Pinpoint the cell where the given text exists, returning its (x, y) midpoint coordinate. 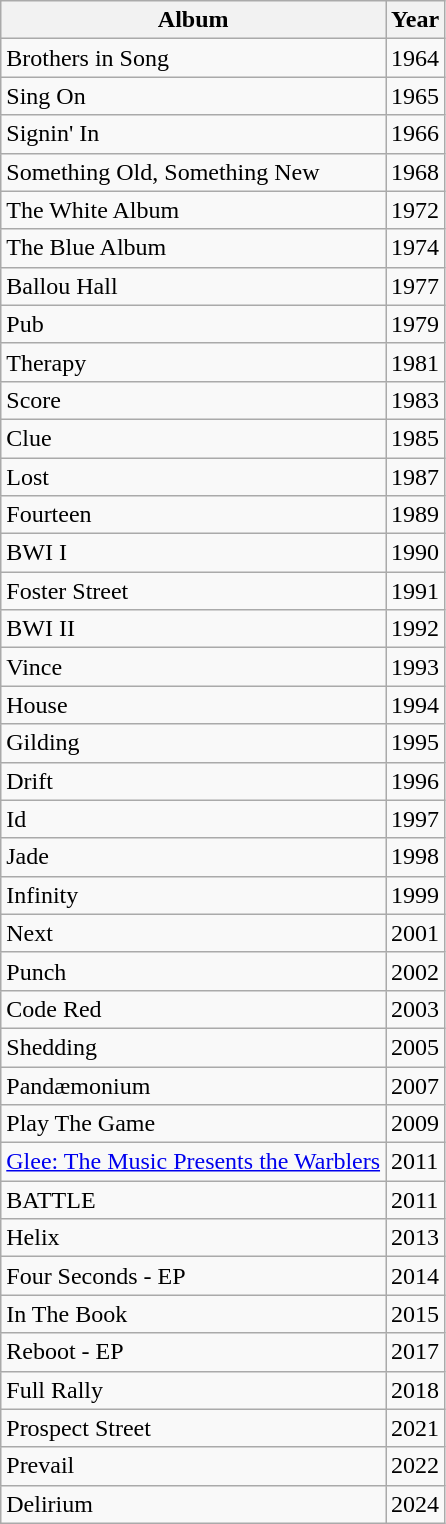
House (194, 705)
2024 (416, 1504)
1966 (416, 134)
BWI II (194, 629)
Infinity (194, 895)
Album (194, 20)
2017 (416, 1352)
1998 (416, 857)
Four Seconds - EP (194, 1276)
1991 (416, 591)
Prospect Street (194, 1428)
1990 (416, 553)
Next (194, 933)
Delirium (194, 1504)
2007 (416, 1085)
2013 (416, 1238)
Gilding (194, 743)
Drift (194, 781)
Shedding (194, 1047)
Jade (194, 857)
Id (194, 819)
2001 (416, 933)
Clue (194, 438)
The Blue Album (194, 248)
2022 (416, 1466)
Prevail (194, 1466)
1968 (416, 172)
In The Book (194, 1314)
Pandæmonium (194, 1085)
Brothers in Song (194, 58)
Pub (194, 324)
BWI I (194, 553)
1997 (416, 819)
2009 (416, 1124)
Score (194, 400)
Fourteen (194, 515)
1992 (416, 629)
1994 (416, 705)
Glee: The Music Presents the Warblers (194, 1162)
Code Red (194, 1009)
2015 (416, 1314)
Play The Game (194, 1124)
Signin' In (194, 134)
2014 (416, 1276)
2003 (416, 1009)
1983 (416, 400)
1974 (416, 248)
Full Rally (194, 1390)
1989 (416, 515)
Lost (194, 477)
Vince (194, 667)
1979 (416, 324)
2018 (416, 1390)
BATTLE (194, 1200)
1987 (416, 477)
1965 (416, 96)
Year (416, 20)
Therapy (194, 362)
1999 (416, 895)
Ballou Hall (194, 286)
The White Album (194, 210)
1996 (416, 781)
1964 (416, 58)
2005 (416, 1047)
1995 (416, 743)
1977 (416, 286)
Foster Street (194, 591)
Sing On (194, 96)
1972 (416, 210)
1993 (416, 667)
1985 (416, 438)
Helix (194, 1238)
2002 (416, 971)
Punch (194, 971)
2021 (416, 1428)
1981 (416, 362)
Something Old, Something New (194, 172)
Reboot - EP (194, 1352)
